Pinpoint the cell where the given text exists, returning its (X, Y) midpoint coordinate. 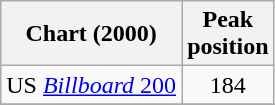
US Billboard 200 (92, 85)
Chart (2000) (92, 34)
Peakposition (228, 34)
184 (228, 85)
